Pinpoint the cell where the given text exists, returning its [x, y] midpoint coordinate. 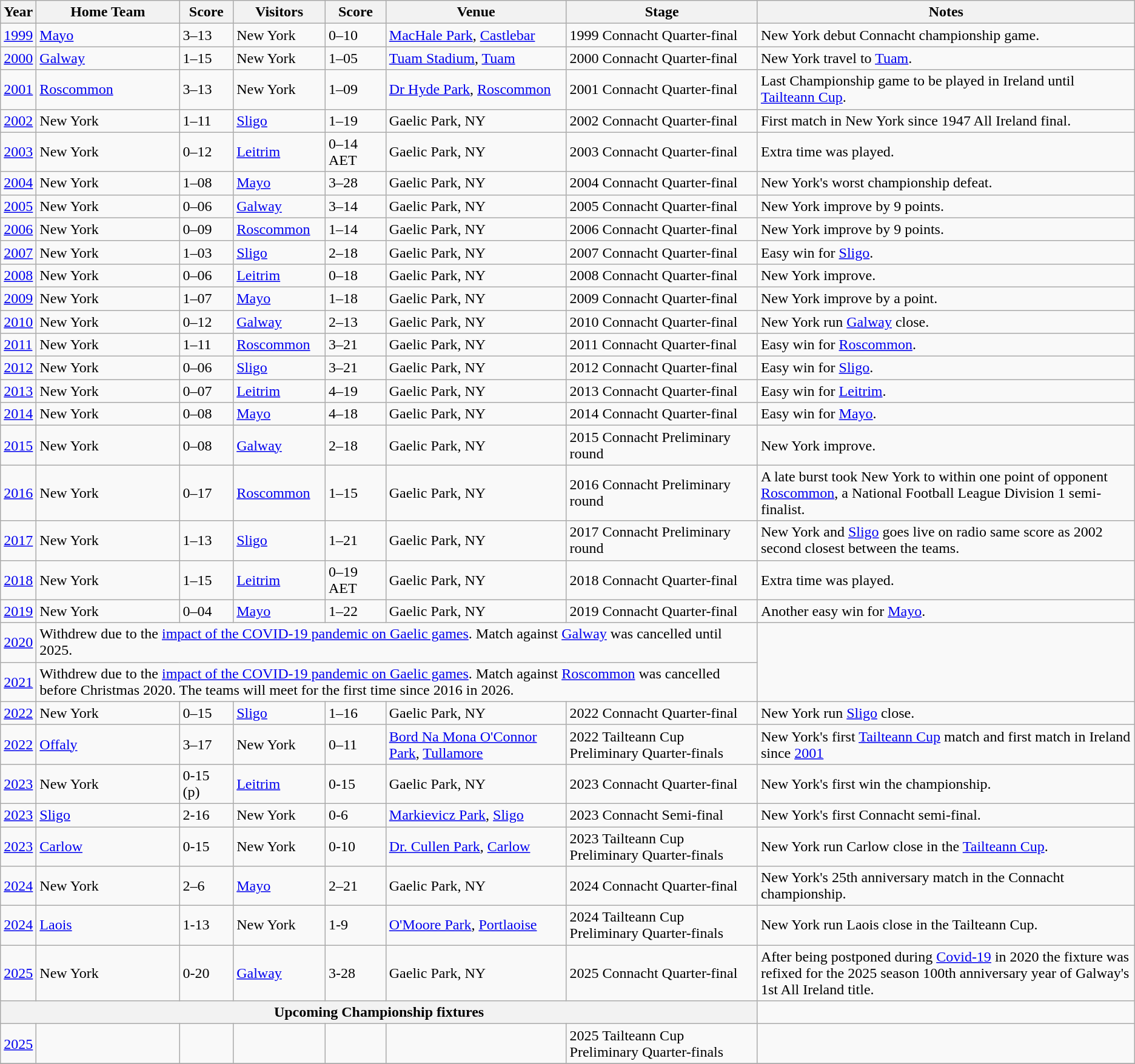
3–17 [206, 744]
2005 [18, 206]
1–14 [355, 229]
3-28 [355, 973]
2003 [18, 152]
1–13 [206, 541]
2001 [18, 90]
2000 [18, 58]
1–21 [355, 541]
Another easy win for Mayo. [946, 611]
Venue [476, 12]
1–22 [355, 611]
0–07 [206, 391]
Markievicz Park, Sligo [476, 815]
Offaly [108, 744]
2016 Connacht Preliminary round [662, 493]
2023 Connacht Quarter-final [662, 783]
1–05 [355, 58]
Easy win for Roscommon. [946, 345]
A late burst took New York to within one point of opponent Roscommon, a National Football League Division 1 semi-finalist. [946, 493]
0–15 [206, 713]
New York run Carlow close in the Tailteann Cup. [946, 846]
0–18 [355, 275]
2013 Connacht Quarter-final [662, 391]
Tuam Stadium, Tuam [476, 58]
0–14 AET [355, 152]
1–07 [206, 298]
1–09 [355, 90]
Bord Na Mona O'Connor Park, Tullamore [476, 744]
Last Championship game to be played in Ireland until Tailteann Cup. [946, 90]
4–18 [355, 414]
2004 [18, 183]
Visitors [280, 12]
After being postponed during Covid-19 in 2020 the fixture was refixed for the 2025 season 100th anniversary year of Galway's 1st All Ireland title. [946, 973]
New York's first Tailteann Cup match and first match in Ireland since 2001 [946, 744]
1-9 [355, 925]
2003 Connacht Quarter-final [662, 152]
Notes [946, 12]
0–17 [206, 493]
2023 Connacht Semi-final [662, 815]
First match in New York since 1947 All Ireland final. [946, 121]
New York travel to Tuam. [946, 58]
1–18 [355, 298]
New York and Sligo goes live on radio same score as 2002 second closest between the teams. [946, 541]
0–04 [206, 611]
3–28 [355, 183]
2010 [18, 322]
2024 Tailteann Cup Preliminary Quarter-finals [662, 925]
New York run Sligo close. [946, 713]
Laois [108, 925]
1-13 [206, 925]
2002 Connacht Quarter-final [662, 121]
1–03 [206, 252]
New York's first win the championship. [946, 783]
New York's 25th anniversary match in the Connacht championship. [946, 886]
New York debut Connacht championship game. [946, 35]
2017 [18, 541]
2002 [18, 121]
MacHale Park, Castlebar [476, 35]
2010 Connacht Quarter-final [662, 322]
0–09 [206, 229]
2014 Connacht Quarter-final [662, 414]
2011 [18, 345]
2015 Connacht Preliminary round [662, 445]
2025 Connacht Quarter-final [662, 973]
2009 Connacht Quarter-final [662, 298]
O'Moore Park, Portlaoise [476, 925]
3–14 [355, 206]
0-10 [355, 846]
New York's first Connacht semi-final. [946, 815]
1–08 [206, 183]
Carlow [108, 846]
Dr Hyde Park, Roscommon [476, 90]
2004 Connacht Quarter-final [662, 183]
2008 [18, 275]
2011 Connacht Quarter-final [662, 345]
Easy win for Leitrim. [946, 391]
2001 Connacht Quarter-final [662, 90]
2014 [18, 414]
0-20 [206, 973]
2019 [18, 611]
New York run Laois close in the Tailteann Cup. [946, 925]
2008 Connacht Quarter-final [662, 275]
2012 [18, 368]
1–16 [355, 713]
2018 [18, 580]
2–6 [206, 886]
2023 Tailteann Cup Preliminary Quarter-finals [662, 846]
2017 Connacht Preliminary round [662, 541]
2025 Tailteann Cup Preliminary Quarter-finals [662, 1044]
2006 [18, 229]
2016 [18, 493]
2007 [18, 252]
Stage [662, 12]
2013 [18, 391]
2000 Connacht Quarter-final [662, 58]
2-16 [206, 815]
2012 Connacht Quarter-final [662, 368]
Upcoming Championship fixtures [380, 1012]
0–19 AET [355, 580]
2022 Connacht Quarter-final [662, 713]
0-6 [355, 815]
1999 Connacht Quarter-final [662, 35]
2–21 [355, 886]
0–10 [355, 35]
Home Team [108, 12]
New York improve by a point. [946, 298]
2019 Connacht Quarter-final [662, 611]
2007 Connacht Quarter-final [662, 252]
2009 [18, 298]
2–13 [355, 322]
1–19 [355, 121]
2021 [18, 681]
Year [18, 12]
2022 Tailteann Cup Preliminary Quarter-finals [662, 744]
2020 [18, 643]
New York run Galway close. [946, 322]
2006 Connacht Quarter-final [662, 229]
2005 Connacht Quarter-final [662, 206]
0–11 [355, 744]
Easy win for Mayo. [946, 414]
2015 [18, 445]
New York's worst championship defeat. [946, 183]
2024 Connacht Quarter-final [662, 886]
Withdrew due to the impact of the COVID-19 pandemic on Gaelic games. Match against Galway was cancelled until 2025. [397, 643]
0-15 (p) [206, 783]
Dr. Cullen Park, Carlow [476, 846]
2018 Connacht Quarter-final [662, 580]
4–19 [355, 391]
1999 [18, 35]
